Return the (X, Y) coordinate for the center point of the cell that contains the specified text.  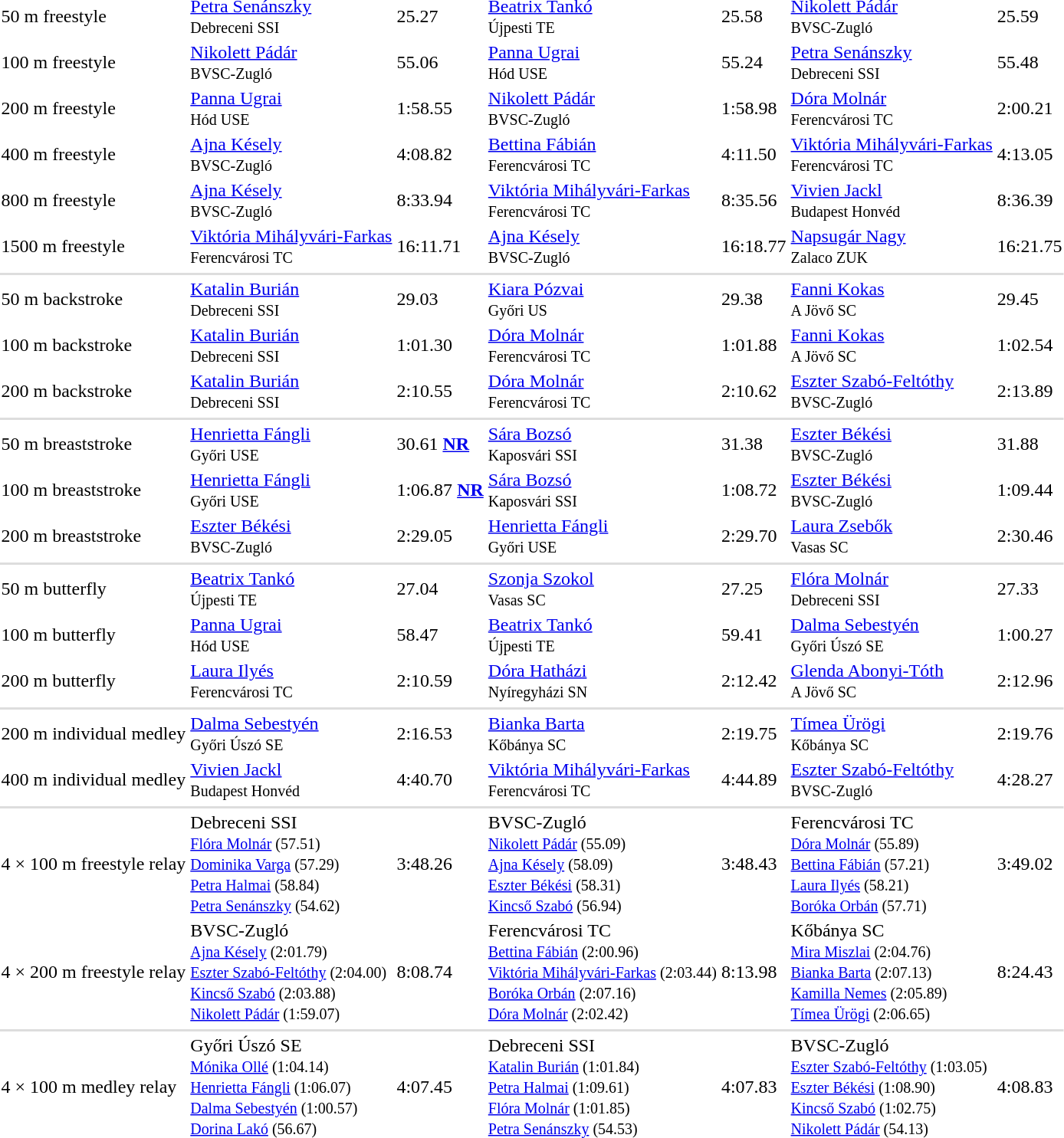
Napsugár NagyZalaco ZUK (892, 247)
50 m butterfly (94, 589)
2:12.42 (754, 681)
4:13.05 (1030, 155)
400 m individual medley (94, 780)
59.41 (754, 635)
200 m freestyle (94, 109)
2:00.21 (1030, 109)
3:49.02 (1030, 864)
16:18.77 (754, 247)
Glenda Abonyi-TóthA Jövő SC (892, 681)
1:01.30 (440, 345)
2:10.59 (440, 681)
4:11.50 (754, 155)
2:29.70 (754, 536)
400 m freestyle (94, 155)
100 m backstroke (94, 345)
1:09.44 (1030, 490)
29.45 (1030, 299)
100 m freestyle (94, 63)
200 m breaststroke (94, 536)
BVSC-ZuglóNikolett Pádár (55.09) Ajna Késely (58.09) Eszter Békési (58.31) Kincső Szabó (56.94) (603, 864)
2:19.76 (1030, 734)
BVSC-ZuglóAjna Késely (2:01.79) Eszter Szabó-Feltóthy (2:04.00) Kincső Szabó (2:03.88) Nikolett Pádár (1:59.07) (291, 972)
1:00.27 (1030, 635)
2:29.05 (440, 536)
27.33 (1030, 589)
1:58.98 (754, 109)
4 × 200 m freestyle relay (94, 972)
Ferencvárosi TCDóra Molnár (55.89) Bettina Fábián (57.21) Laura Ilyés (58.21) Boróka Orbán (57.71) (892, 864)
800 m freestyle (94, 201)
1:02.54 (1030, 345)
Petra SenánszkyDebreceni SSI (892, 63)
1:58.55 (440, 109)
Bettina FábiánFerencvárosi TC (603, 155)
Flóra MolnárDebreceni SSI (892, 589)
1:06.87 NR (440, 490)
Kőbánya SCMira Miszlai (2:04.76) Bianka Barta (2:07.13) Kamilla Nemes (2:05.89) Tímea Ürögi (2:06.65) (892, 972)
Tímea ÜrögiKőbánya SC (892, 734)
27.04 (440, 589)
27.25 (754, 589)
2:10.62 (754, 391)
2:16.53 (440, 734)
3:48.43 (754, 864)
Dóra HatháziNyíregyházi SN (603, 681)
4:40.70 (440, 780)
Laura IlyésFerencvárosi TC (291, 681)
1:08.72 (754, 490)
100 m breaststroke (94, 490)
55.24 (754, 63)
50 m backstroke (94, 299)
8:08.74 (440, 972)
55.06 (440, 63)
29.03 (440, 299)
50 m breaststroke (94, 444)
29.38 (754, 299)
16:21.75 (1030, 247)
31.38 (754, 444)
8:35.56 (754, 201)
58.47 (440, 635)
2:13.89 (1030, 391)
2:19.75 (754, 734)
30.61 NR (440, 444)
8:36.39 (1030, 201)
200 m butterfly (94, 681)
31.88 (1030, 444)
2:10.55 (440, 391)
2:30.46 (1030, 536)
4 × 100 m freestyle relay (94, 864)
Ferencvárosi TCBettina Fábián (2:00.96) Viktória Mihályvári-Farkas (2:03.44) Boróka Orbán (2:07.16) Dóra Molnár (2:02.42) (603, 972)
1500 m freestyle (94, 247)
Bianka BartaKőbánya SC (603, 734)
16:11.71 (440, 247)
1:01.88 (754, 345)
3:48.26 (440, 864)
Szonja SzokolVasas SC (603, 589)
Kiara PózvaiGyőri US (603, 299)
8:24.43 (1030, 972)
8:33.94 (440, 201)
Laura ZsebőkVasas SC (892, 536)
2:12.96 (1030, 681)
8:13.98 (754, 972)
4:28.27 (1030, 780)
4:08.82 (440, 155)
200 m individual medley (94, 734)
55.48 (1030, 63)
Debreceni SSIFlóra Molnár (57.51) Dominika Varga (57.29) Petra Halmai (58.84) Petra Senánszky (54.62) (291, 864)
4:44.89 (754, 780)
100 m butterfly (94, 635)
200 m backstroke (94, 391)
